For the text-containing cell, return its midpoint in [X, Y] coordinate format. 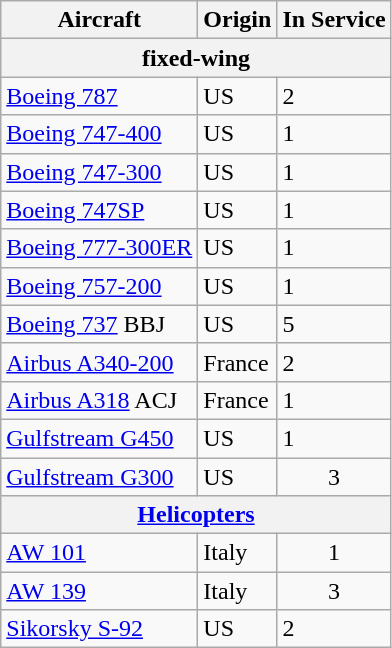
Boeing 747SP [100, 210]
Gulfstream G300 [100, 477]
Helicopters [196, 515]
Boeing 777-300ER [100, 248]
Gulfstream G450 [100, 438]
AW 139 [100, 591]
Origin [238, 20]
Boeing 757-200 [100, 286]
Boeing 787 [100, 96]
fixed-wing [196, 58]
Airbus A340-200 [100, 362]
In Service [334, 20]
Sikorsky S-92 [100, 629]
Boeing 747-300 [100, 172]
5 [334, 324]
Airbus A318 ACJ [100, 400]
Boeing 737 BBJ [100, 324]
Boeing 747-400 [100, 134]
Aircraft [100, 20]
AW 101 [100, 553]
